For the text-containing cell, return its midpoint in [X, Y] coordinate format. 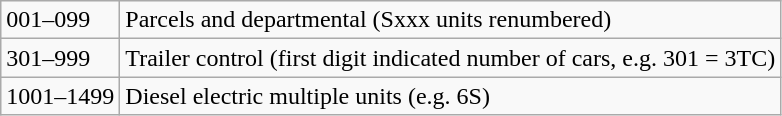
Trailer control (first digit indicated number of cars, e.g. 301 = 3TC) [450, 58]
301–999 [60, 58]
001–099 [60, 20]
Diesel electric multiple units (e.g. 6S) [450, 96]
Parcels and departmental (Sxxx units renumbered) [450, 20]
1001–1499 [60, 96]
